From the cell containing the given text, extract its center point as (x, y) coordinate. 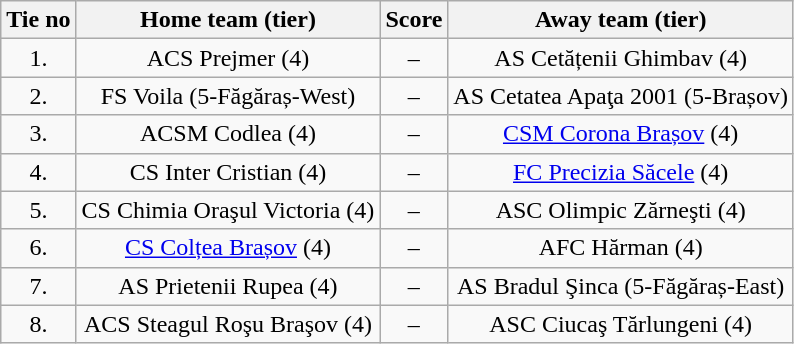
7. (38, 286)
3. (38, 134)
FC Precizia Săcele (4) (621, 172)
6. (38, 248)
Score (414, 20)
8. (38, 324)
CS Inter Cristian (4) (228, 172)
CS Chimia Oraşul Victoria (4) (228, 210)
5. (38, 210)
ACSM Codlea (4) (228, 134)
FS Voila (5-Făgăraș-West) (228, 96)
AFC Hărman (4) (621, 248)
AS Bradul Şinca (5-Făgăraș-East) (621, 286)
ASC Olimpic Zărneşti (4) (621, 210)
Away team (tier) (621, 20)
ACS Prejmer (4) (228, 58)
Tie no (38, 20)
AS Prietenii Rupea (4) (228, 286)
2. (38, 96)
Home team (tier) (228, 20)
ACS Steagul Roşu Braşov (4) (228, 324)
CSM Corona Brașov (4) (621, 134)
ASC Ciucaş Tărlungeni (4) (621, 324)
AS Cetatea Apaţa 2001 (5-Brașov) (621, 96)
1. (38, 58)
AS Cetățenii Ghimbav (4) (621, 58)
4. (38, 172)
CS Colțea Brașov (4) (228, 248)
